Return the [x, y] coordinate for the center point of the cell that contains the specified text.  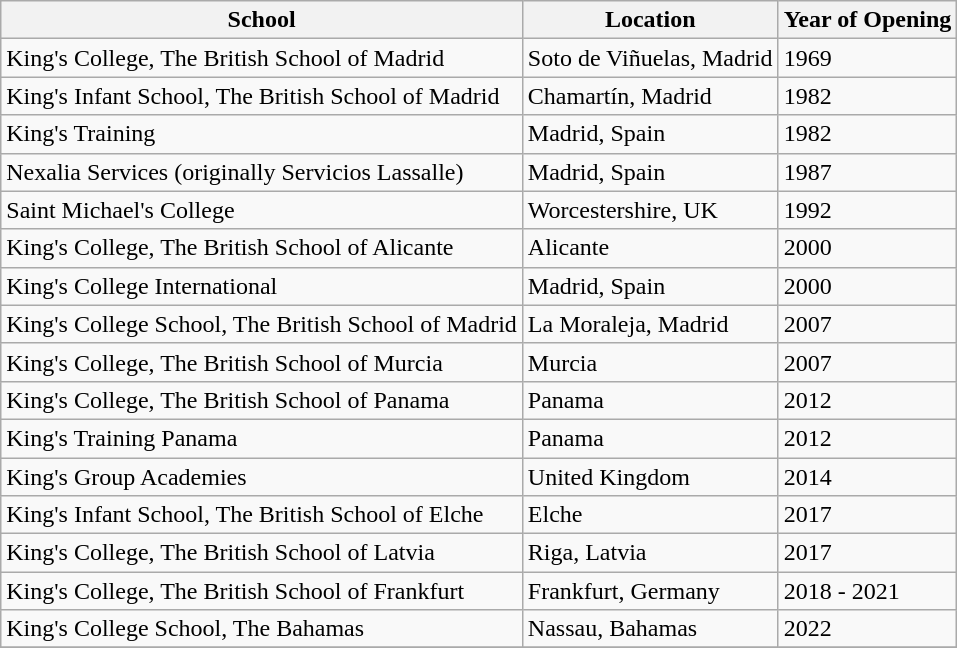
King's College, The British School of Panama [262, 400]
Frankfurt, Germany [650, 591]
Nassau, Bahamas [650, 629]
United Kingdom [650, 477]
King's College, The British School of Alicante [262, 248]
Chamartín, Madrid [650, 96]
Alicante [650, 248]
Worcestershire, UK [650, 210]
Nexalia Services (originally Servicios Lassalle) [262, 172]
King's College, The British School of Murcia [262, 362]
Soto de Viñuelas, Madrid [650, 58]
School [262, 20]
Saint Michael's College [262, 210]
La Moraleja, Madrid [650, 324]
2022 [868, 629]
King's College School, The Bahamas [262, 629]
2014 [868, 477]
King's College, The British School of Frankfurt [262, 591]
King's Infant School, The British School of Madrid [262, 96]
1987 [868, 172]
King's Group Academies [262, 477]
Location [650, 20]
Year of Opening [868, 20]
King's Training [262, 134]
1992 [868, 210]
1969 [868, 58]
King's College School, The British School of Madrid [262, 324]
King's Infant School, The British School of Elche [262, 515]
Elche [650, 515]
2018 - 2021 [868, 591]
King's College International [262, 286]
King's College, The British School of Latvia [262, 553]
Riga, Latvia [650, 553]
King's Training Panama [262, 438]
King's College, The British School of Madrid [262, 58]
Murcia [650, 362]
